For the text-containing cell, return its midpoint in [X, Y] coordinate format. 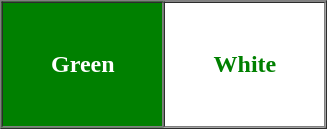
Green [84, 65]
White [245, 65]
